Provide the (x, y) coordinate of the cell's center where the given text is located.  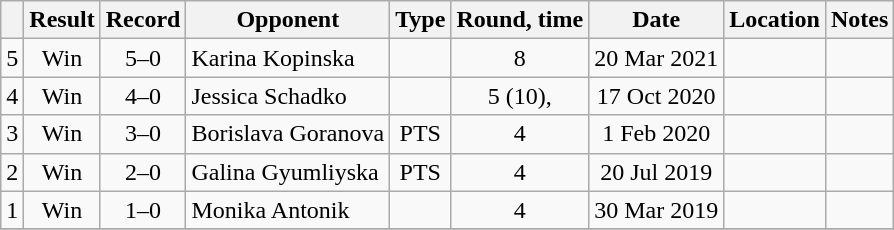
Notes (859, 20)
Galina Gyumliyska (288, 172)
3–0 (143, 134)
Borislava Goranova (288, 134)
Opponent (288, 20)
2–0 (143, 172)
Date (656, 20)
8 (520, 58)
Record (143, 20)
Monika Antonik (288, 210)
4–0 (143, 96)
Round, time (520, 20)
1 (12, 210)
3 (12, 134)
17 Oct 2020 (656, 96)
20 Jul 2019 (656, 172)
5 (12, 58)
Karina Kopinska (288, 58)
Type (420, 20)
1 Feb 2020 (656, 134)
Result (62, 20)
5–0 (143, 58)
20 Mar 2021 (656, 58)
1–0 (143, 210)
30 Mar 2019 (656, 210)
2 (12, 172)
Location (775, 20)
Jessica Schadko (288, 96)
5 (10), (520, 96)
